Determine the [x, y] coordinate at the center of the cell enclosing the given text.  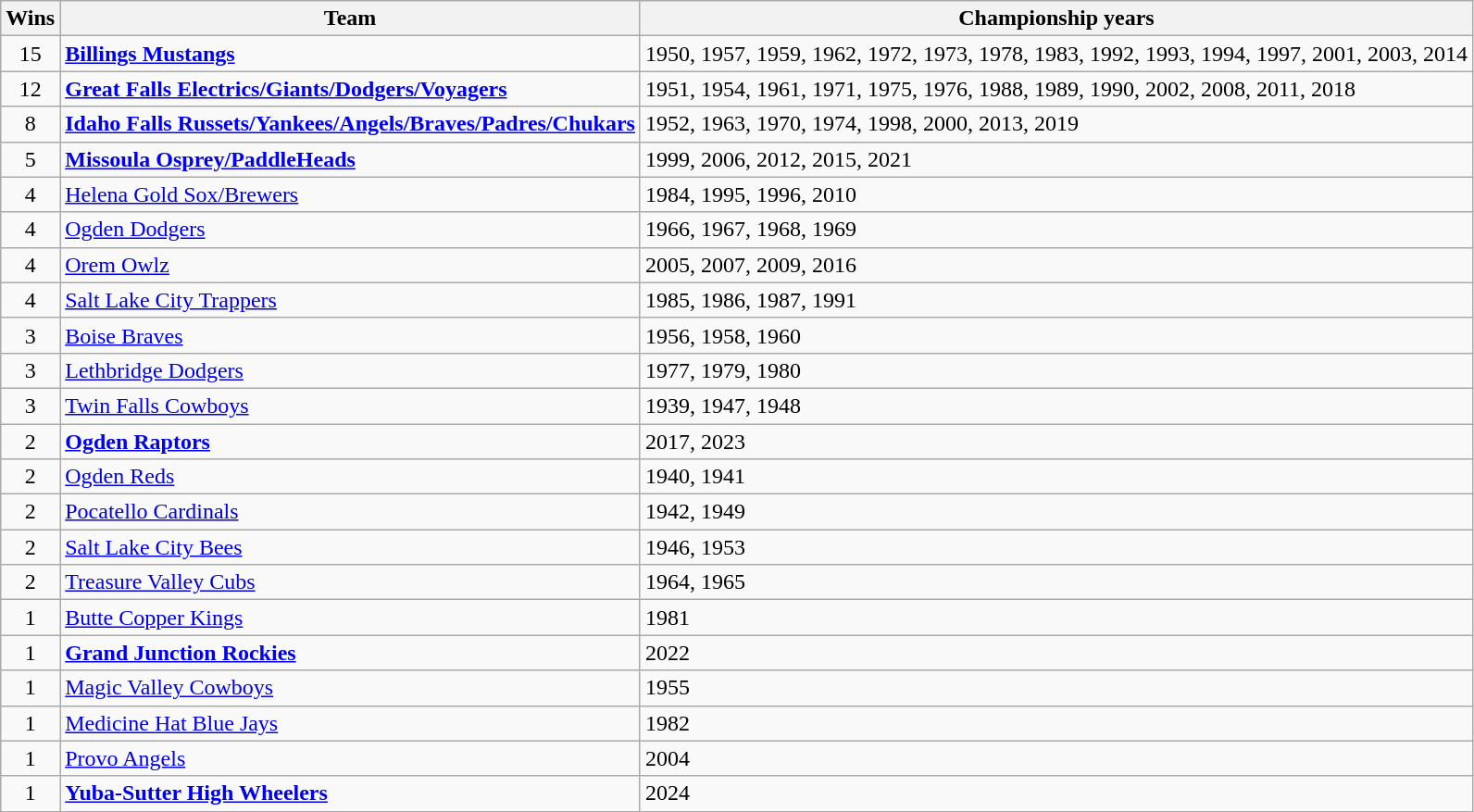
Treasure Valley Cubs [350, 582]
Ogden Raptors [350, 442]
1955 [1056, 688]
Ogden Reds [350, 477]
2004 [1056, 758]
Salt Lake City Bees [350, 547]
1999, 2006, 2012, 2015, 2021 [1056, 159]
1964, 1965 [1056, 582]
2005, 2007, 2009, 2016 [1056, 265]
Magic Valley Cowboys [350, 688]
1939, 1947, 1948 [1056, 406]
5 [31, 159]
Missoula Osprey/PaddleHeads [350, 159]
Medicine Hat Blue Jays [350, 723]
Helena Gold Sox/Brewers [350, 194]
Great Falls Electrics/Giants/Dodgers/Voyagers [350, 89]
Lethbridge Dodgers [350, 370]
Salt Lake City Trappers [350, 300]
1940, 1941 [1056, 477]
1956, 1958, 1960 [1056, 335]
1946, 1953 [1056, 547]
Twin Falls Cowboys [350, 406]
1985, 1986, 1987, 1991 [1056, 300]
1966, 1967, 1968, 1969 [1056, 230]
2017, 2023 [1056, 442]
Orem Owlz [350, 265]
15 [31, 54]
Grand Junction Rockies [350, 653]
Yuba-Sutter High Wheelers [350, 793]
12 [31, 89]
1942, 1949 [1056, 512]
1951, 1954, 1961, 1971, 1975, 1976, 1988, 1989, 1990, 2002, 2008, 2011, 2018 [1056, 89]
8 [31, 124]
Championship years [1056, 19]
1952, 1963, 1970, 1974, 1998, 2000, 2013, 2019 [1056, 124]
1984, 1995, 1996, 2010 [1056, 194]
Wins [31, 19]
Provo Angels [350, 758]
Billings Mustangs [350, 54]
2024 [1056, 793]
1950, 1957, 1959, 1962, 1972, 1973, 1978, 1983, 1992, 1993, 1994, 1997, 2001, 2003, 2014 [1056, 54]
Idaho Falls Russets/Yankees/Angels/Braves/Padres/Chukars [350, 124]
1977, 1979, 1980 [1056, 370]
1981 [1056, 618]
Butte Copper Kings [350, 618]
2022 [1056, 653]
Ogden Dodgers [350, 230]
Team [350, 19]
Boise Braves [350, 335]
1982 [1056, 723]
Pocatello Cardinals [350, 512]
